Extract the [x, y] coordinate from the center of the cell holding the provided text.  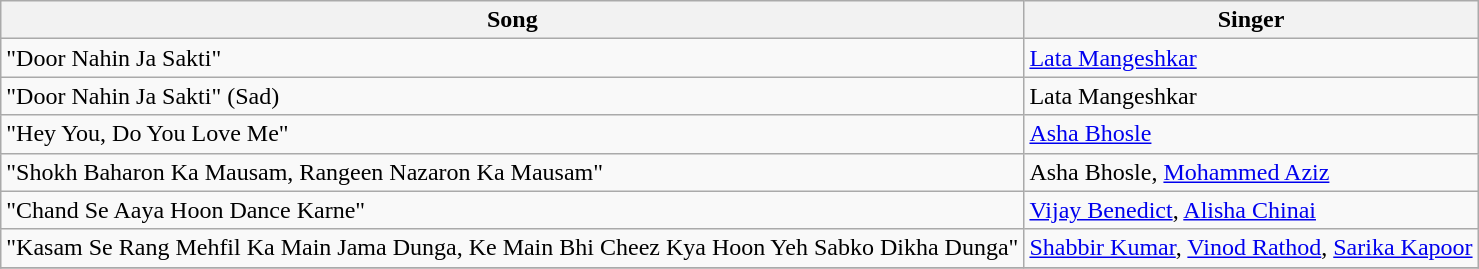
"Kasam Se Rang Mehfil Ka Main Jama Dunga, Ke Main Bhi Cheez Kya Hoon Yeh Sabko Dikha Dunga" [512, 248]
Asha Bhosle [1251, 134]
"Door Nahin Ja Sakti" [512, 58]
Vijay Benedict, Alisha Chinai [1251, 210]
Singer [1251, 20]
Shabbir Kumar, Vinod Rathod, Sarika Kapoor [1251, 248]
Song [512, 20]
"Hey You, Do You Love Me" [512, 134]
"Shokh Baharon Ka Mausam, Rangeen Nazaron Ka Mausam" [512, 172]
"Chand Se Aaya Hoon Dance Karne" [512, 210]
Asha Bhosle, Mohammed Aziz [1251, 172]
"Door Nahin Ja Sakti" (Sad) [512, 96]
